Output the (X, Y) coordinate of the center of the cell containing the given text.  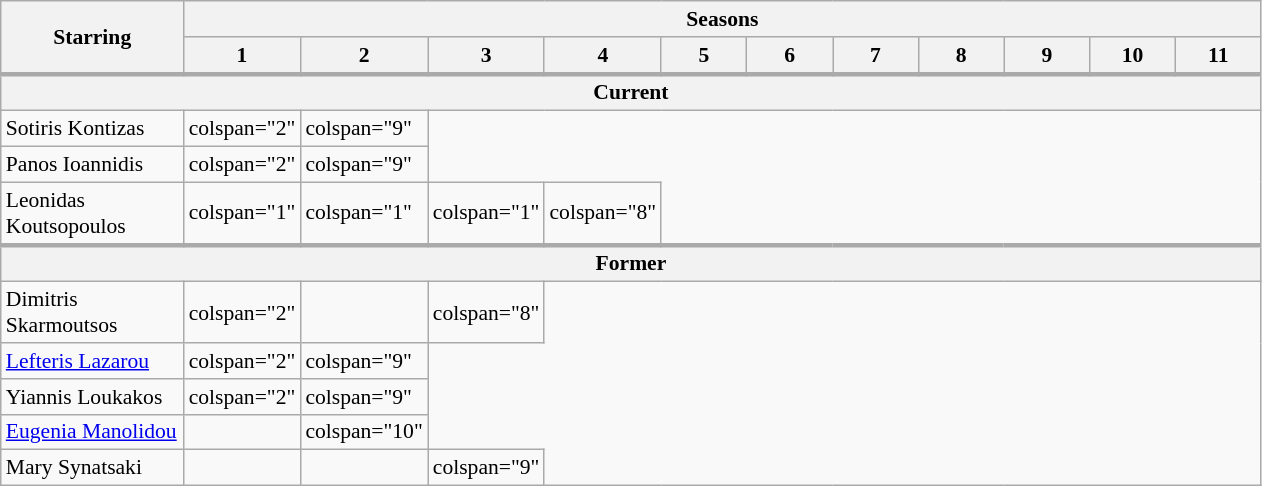
8 (961, 56)
Yiannis Loukakos (92, 397)
Panos Ioannidis (92, 165)
4 (602, 56)
3 (486, 56)
Current (631, 92)
11 (1218, 56)
Sotiris Kontizas (92, 129)
9 (1047, 56)
Lefteris Lazarou (92, 361)
6 (790, 56)
Eugenia Manolidou (92, 432)
10 (1133, 56)
Seasons (722, 19)
colspan="10" (364, 432)
Starring (92, 38)
Dimitris Skarmoutsos (92, 312)
Former (631, 264)
1 (242, 56)
5 (704, 56)
7 (876, 56)
Leonidas Koutsopoulos (92, 214)
Mary Synatsaki (92, 468)
2 (364, 56)
